Identify which cell holds the provided text, then report its [X, Y] central coordinate. 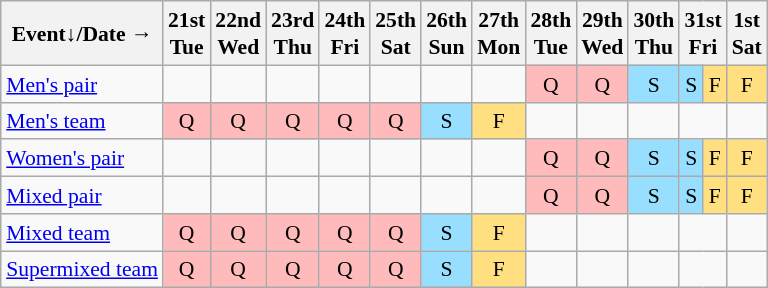
24thFri [344, 33]
27thMon [498, 33]
1stSat [747, 33]
Mixed team [82, 232]
Women's pair [82, 158]
Men's team [82, 120]
26thSun [446, 33]
Event↓/Date → [82, 33]
22ndWed [238, 33]
29thWed [602, 33]
25thSat [396, 33]
31stFri [702, 33]
23rdThu [292, 33]
Men's pair [82, 84]
30thThu [654, 33]
21stTue [186, 33]
Mixed pair [82, 194]
28thTue [550, 33]
Supermixed team [82, 268]
